Locate the cell with the specified text and output its (x, y) center coordinate. 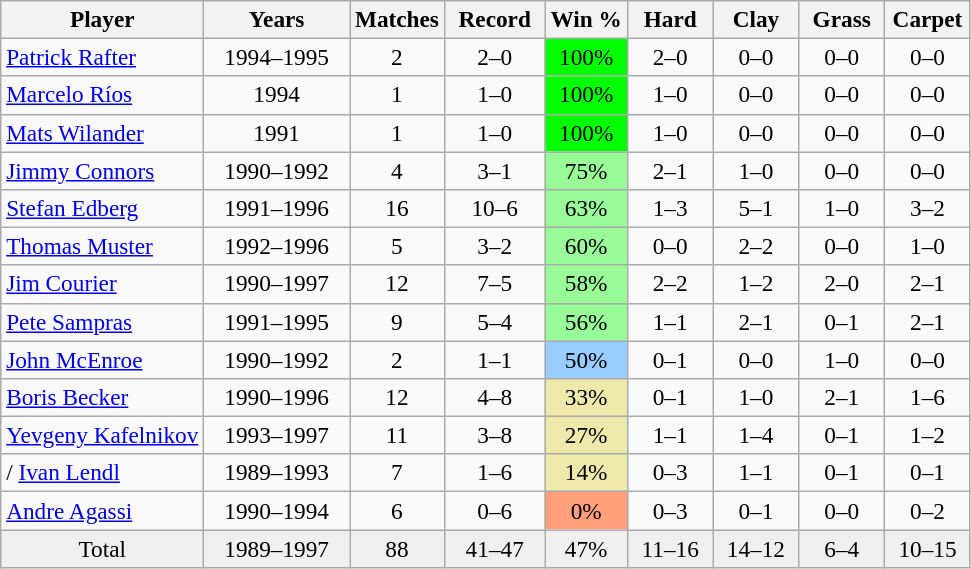
11 (398, 435)
Years (277, 19)
5–4 (494, 322)
47% (586, 548)
1990–1994 (277, 510)
Matches (398, 19)
Thomas Muster (102, 246)
Andre Agassi (102, 510)
Record (494, 19)
Patrick Rafter (102, 57)
Yevgeny Kafelnikov (102, 435)
1991 (277, 133)
Boris Becker (102, 397)
Win % (586, 19)
1989–1993 (277, 473)
Player (102, 19)
3–1 (494, 170)
1–4 (756, 435)
Mats Wilander (102, 133)
7 (398, 473)
1991–1996 (277, 208)
63% (586, 208)
/ Ivan Lendl (102, 473)
6 (398, 510)
1993–1997 (277, 435)
6–4 (842, 548)
1–3 (670, 208)
33% (586, 397)
1992–1996 (277, 246)
10–6 (494, 208)
Jimmy Connors (102, 170)
27% (586, 435)
4 (398, 170)
1989–1997 (277, 548)
14% (586, 473)
1991–1995 (277, 322)
4–8 (494, 397)
88 (398, 548)
11–16 (670, 548)
60% (586, 246)
5 (398, 246)
50% (586, 359)
Hard (670, 19)
14–12 (756, 548)
Stefan Edberg (102, 208)
9 (398, 322)
Pete Sampras (102, 322)
0% (586, 510)
Grass (842, 19)
0–2 (928, 510)
16 (398, 208)
Jim Courier (102, 284)
Clay (756, 19)
58% (586, 284)
Marcelo Ríos (102, 95)
1994 (277, 95)
10–15 (928, 548)
1990–1997 (277, 284)
41–47 (494, 548)
1994–1995 (277, 57)
1990–1996 (277, 397)
75% (586, 170)
5–1 (756, 208)
56% (586, 322)
Total (102, 548)
7–5 (494, 284)
0–6 (494, 510)
Carpet (928, 19)
John McEnroe (102, 359)
3–8 (494, 435)
